Return the [x, y] coordinate for the center point of the cell that contains the specified text.  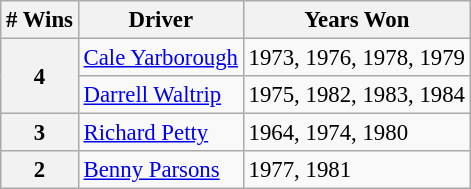
1977, 1981 [356, 170]
Years Won [356, 20]
1975, 1982, 1983, 1984 [356, 95]
Driver [160, 20]
1973, 1976, 1978, 1979 [356, 58]
Richard Petty [160, 133]
Cale Yarborough [160, 58]
2 [40, 170]
Benny Parsons [160, 170]
4 [40, 76]
# Wins [40, 20]
3 [40, 133]
1964, 1974, 1980 [356, 133]
Darrell Waltrip [160, 95]
